Find where the given text appears and provide that cell's center as [x, y] coordinate. 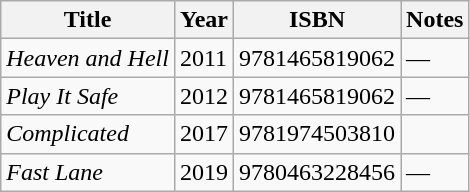
ISBN [316, 20]
9780463228456 [316, 172]
Complicated [88, 134]
Notes [435, 20]
2019 [204, 172]
Play It Safe [88, 96]
2012 [204, 96]
Heaven and Hell [88, 58]
2017 [204, 134]
2011 [204, 58]
Title [88, 20]
9781974503810 [316, 134]
Fast Lane [88, 172]
Year [204, 20]
